Determine the [x, y] coordinate at the center of the cell enclosing the given text.  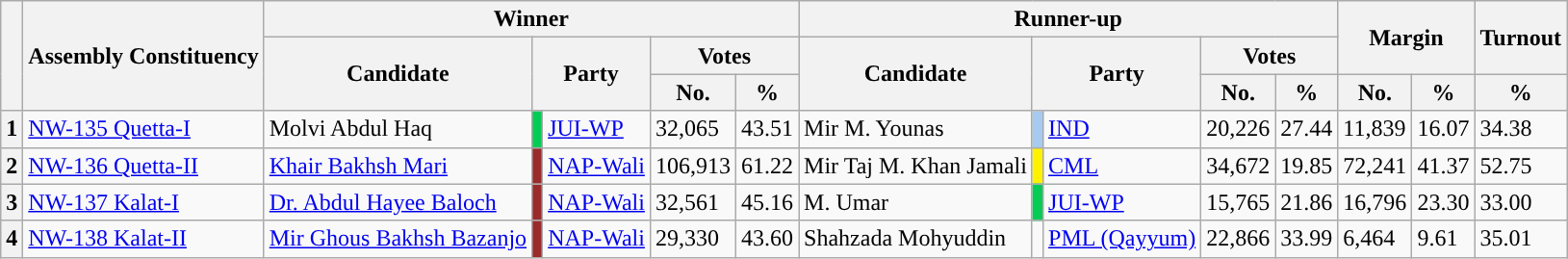
72,241 [1375, 166]
Dr. Abdul Hayee Baloch [398, 202]
Shahzada Mohyuddin [916, 239]
Khair Bakhsh Mari [398, 166]
45.16 [768, 202]
35.01 [1521, 239]
32,561 [693, 202]
33.99 [1307, 239]
3 [12, 202]
22,866 [1238, 239]
21.86 [1307, 202]
Mir Ghous Bakhsh Bazanjo [398, 239]
32,065 [693, 129]
43.51 [768, 129]
61.22 [768, 166]
NW-135 Quetta-I [143, 129]
9.61 [1444, 239]
34,672 [1238, 166]
11,839 [1375, 129]
NW-136 Quetta-II [143, 166]
NW-137 Kalat-I [143, 202]
19.85 [1307, 166]
Mir M. Younas [916, 129]
Molvi Abdul Haq [398, 129]
Assembly Constituency [143, 56]
27.44 [1307, 129]
20,226 [1238, 129]
Turnout [1521, 38]
43.60 [768, 239]
Winner [531, 19]
16,796 [1375, 202]
6,464 [1375, 239]
NW-138 Kalat-II [143, 239]
M. Umar [916, 202]
34.38 [1521, 129]
1 [12, 129]
15,765 [1238, 202]
PML (Qayyum) [1122, 239]
23.30 [1444, 202]
Mir Taj M. Khan Jamali [916, 166]
41.37 [1444, 166]
16.07 [1444, 129]
4 [12, 239]
33.00 [1521, 202]
52.75 [1521, 166]
2 [12, 166]
29,330 [693, 239]
IND [1122, 129]
106,913 [693, 166]
Margin [1406, 38]
Runner-up [1068, 19]
CML [1122, 166]
